Capture the cell that displays the provided text and extract its (x, y) central coordinate. 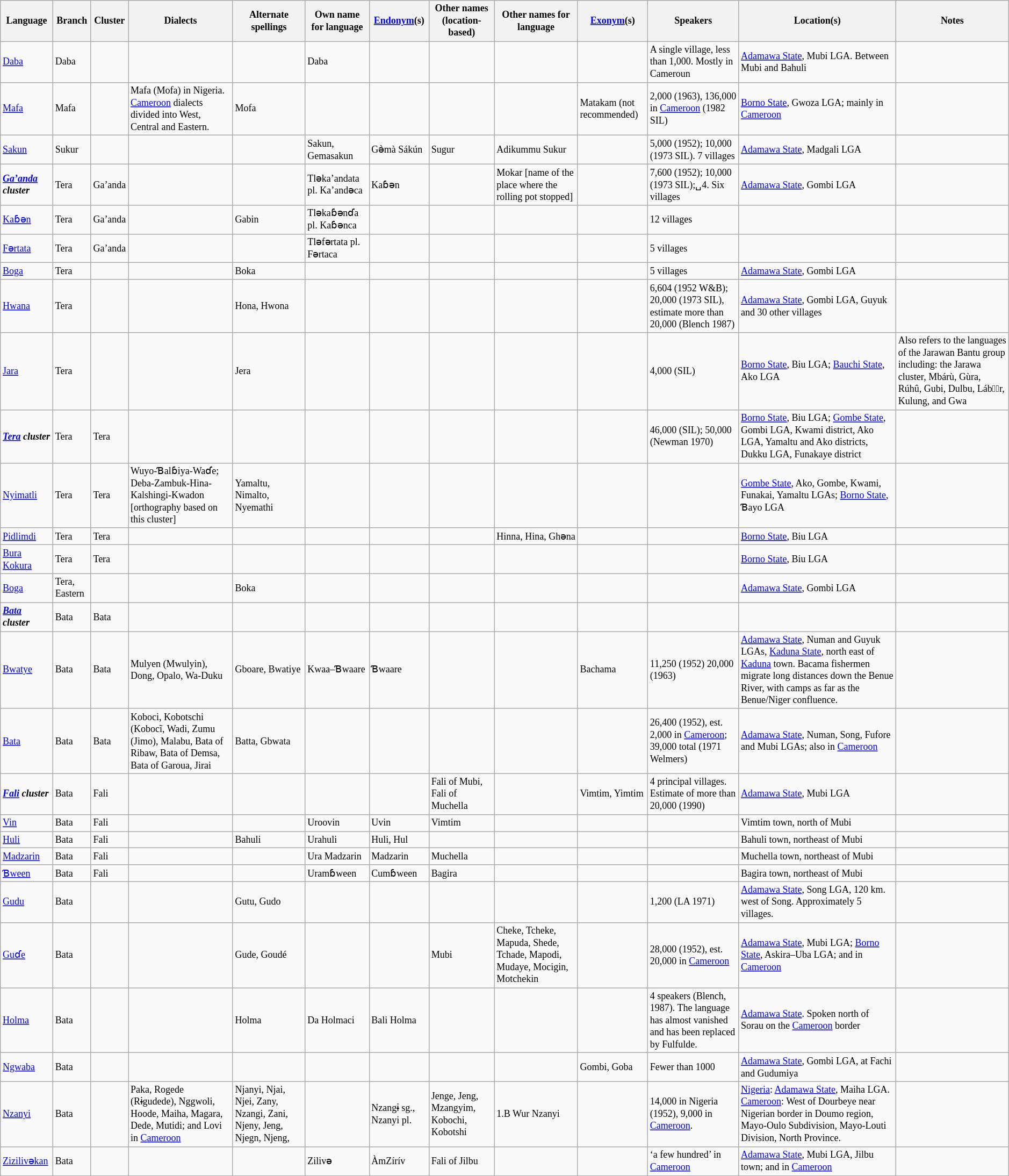
Adamawa State, Madgali LGA (818, 150)
Jara (27, 371)
Yamaltu, Nimalto, Nyemathi (269, 496)
2,000 (1963), 136,000 in Cameroon (1982 SIL) (693, 109)
Adamawa State, Mubi LGA, Jilbu town; and in Cameroon (818, 1161)
Location(s) (818, 21)
Language (27, 21)
Endonym(s) (399, 21)
4 principal villages. Estimate of more than 20,000 (1990) (693, 794)
Bahuli town, northeast of Mubi (818, 840)
Ɓwaare (399, 670)
Vimtim, Yimtim (612, 794)
Alternate spellings (269, 21)
Sakun (27, 150)
Uvin (399, 823)
Ura Madzarin (337, 857)
Adamawa State, Mubi LGA; Borno State, Askira–Uba LGA; and in Cameroon (818, 955)
Kwaa–Ɓwaare (337, 670)
Nzanyi (27, 1114)
Bachama (612, 670)
Fali of Mubi, Fali of Muchella (462, 794)
Gboare, Bwatiye (269, 670)
Vin (27, 823)
Da Holmaci (337, 1020)
Koboci, Kobotschi (Kobocĩ, Wadi, Zumu (Jimo), Malabu, Bata of Ribaw, Bata of Demsa, Bata of Garoua, Jirai (181, 741)
Gudu (27, 902)
Gombe State, Ako, Gombe, Kwami, Funakai, Yamaltu LGAs; Borno State, Ɓayo LGA (818, 496)
Adamawa State. Spoken north of Sorau on the Cameroon border (818, 1020)
28,000 (1952), est. 20,000 in Cameroon (693, 955)
Jera (269, 371)
Fәrtata (27, 248)
Bali Holma (399, 1020)
Batta, Gbwata (269, 741)
‘a few hundred’ in Cameroon (693, 1161)
Other names for language (536, 21)
Adamawa State, Gombi LGA, Guyuk and 30 other villages (818, 306)
Gude, Goudé (269, 955)
Huli, Hul (399, 840)
Zilivә (337, 1161)
Bwatye (27, 670)
Own name for language (337, 21)
Huli (27, 840)
Cluster (110, 21)
Gә̀mà Sákún (399, 150)
Nyimatli (27, 496)
Bura Kokura (27, 559)
Adamawa State, Song LGA, 120 km. west of Song. Approximately 5 villages. (818, 902)
Ngwaba (27, 1067)
Adamawa State, Numan, Song, Fufore and Mubi LGAs; also in Cameroon (818, 741)
Fali cluster (27, 794)
Paka, Rogede (Rɨgudede), Nggwoli, Hoode, Maiha, Magara, Dede, Mutidi; and Lovi in Cameroon (181, 1114)
Sukur (72, 150)
Mokar [name of the place where the rolling pot stopped] (536, 184)
Uroovin (337, 823)
Vimtim town, north of Mubi (818, 823)
6,604 (1952 W&B); 20,000 (1973 SIL), estimate more than 20,000 (Blench 1987) (693, 306)
Tlәfәrtata pl. Fәrtaca (337, 248)
11,250 (1952) 20,000 (1963) (693, 670)
26,400 (1952), est. 2,000 in Cameroon; 39,000 total (1971 Welmers) (693, 741)
Also refers to the languages of the Jarawan Bantu group including: the Jarawa cluster, Mbárù, Gùra, Rúhû, Gubi, Dulbu, Láb􀬎̀r, Kulung, and Gwa (953, 371)
Other names (location-based) (462, 21)
Fali of Jilbu (462, 1161)
Bagira (462, 873)
4 speakers (Blench, 1987). The language has almost vanished and has been replaced by Fulfulde. (693, 1020)
Vimtim (462, 823)
Adamawa State, Mubi LGA (818, 794)
Guɗe (27, 955)
Tlәka’andata pl. Ka’andәca (337, 184)
Nzangɨ sg., Nzanyi pl. (399, 1114)
Dialects (181, 21)
Gutu, Gudo (269, 902)
Fewer than 1000 (693, 1067)
Borno State, Gwoza LGA; mainly in Cameroon (818, 109)
Mofa (269, 109)
Gabin (269, 220)
Urahuli (337, 840)
Bahuli (269, 840)
Zizilivәkan (27, 1161)
Notes (953, 21)
Adamawa State, Gombi LGA, at Fachi and Gudumiya (818, 1067)
Njanyi, Njai, Njei, Zany, Nzangi, Zani, Njeny, Jeng, Njegn, Njeng, (269, 1114)
A single village, less than 1,000. Mostly in Cameroun (693, 62)
Mulyen (Mwulyin), Dong, Opalo, Wa-Duku (181, 670)
Mubi (462, 955)
12 villages (693, 220)
14,000 in Nigeria (1952), 9,000 in Cameroon. (693, 1114)
46,000 (SIL); 50,000 (Newman 1970) (693, 436)
Gombi, Goba (612, 1067)
Adikummu Sukur (536, 150)
4,000 (SIL) (693, 371)
Borno State, Biu LGA; Bauchi State, Ako LGA (818, 371)
Jenge, Jeng, Mzangyim, Kobochi, Kobotshi (462, 1114)
Hwana (27, 306)
Muchella town, northeast of Mubi (818, 857)
5,000 (1952); 10,000 (1973 SIL). 7 villages (693, 150)
Sugur (462, 150)
Adamawa State, Mubi LGA. Between Mubi and Bahuli (818, 62)
7,600 (1952); 10,000 (1973 SIL);␣4. Six villages (693, 184)
Mafa (Mofa) in Nigeria. Cameroon dialects divided into West, Central and Eastern. (181, 109)
Wuyo-Ɓalɓiya-Waɗe; Deba-Zambuk-Hina-Kalshingi-Kwadon [orthography based on this cluster] (181, 496)
Speakers (693, 21)
Hinna, Hina, Ghәna (536, 536)
Tlәkaɓәnɗa pl. Kaɓәnca (337, 220)
Hona, Hwona (269, 306)
Exonym(s) (612, 21)
Ga’anda cluster (27, 184)
Tera, Eastern (72, 588)
Bagira town, northeast of Mubi (818, 873)
Bata cluster (27, 617)
Matakam (not recommended) (612, 109)
1,200 (LA 1971) (693, 902)
Tera cluster (27, 436)
1.B Wur Nzanyi (536, 1114)
Muchella (462, 857)
Branch (72, 21)
ÀmZírív (399, 1161)
Pidlimdi (27, 536)
Cumɓween (399, 873)
Sakun, Gemasakun (337, 150)
Cheke, Tcheke, Mapuda, Shede, Tchade, Mapodi, Mudaye, Mocigin, Motchekin (536, 955)
Ɓween (27, 873)
Borno State, Biu LGA; Gombe State, Gombi LGA, Kwami district, Ako LGA, Yamaltu and Ako districts, Dukku LGA, Funakaye district (818, 436)
Uramɓween (337, 873)
